Return [X, Y] of the center of cell containing provided text 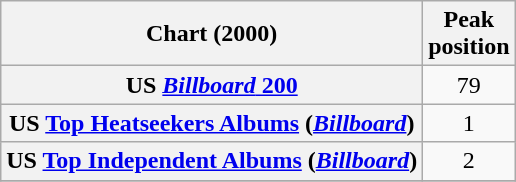
Chart (2000) [212, 34]
79 [469, 85]
Peakposition [469, 34]
US Top Independent Albums (Billboard) [212, 161]
2 [469, 161]
US Billboard 200 [212, 85]
US Top Heatseekers Albums (Billboard) [212, 123]
1 [469, 123]
